Return the (x, y) coordinate for the center point of the cell that contains the specified text.  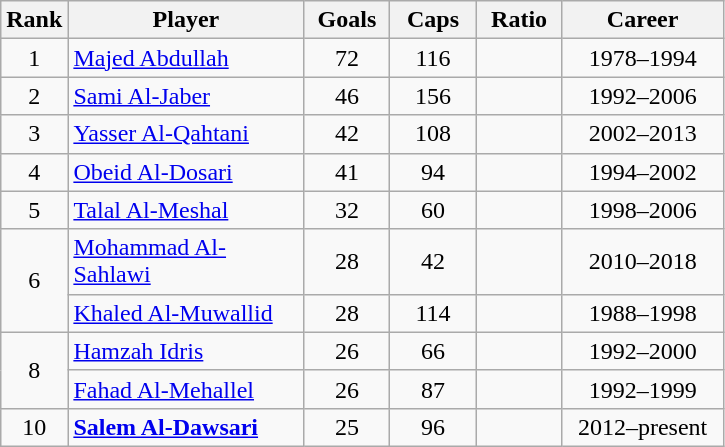
2 (34, 96)
10 (34, 427)
87 (433, 389)
2012–present (642, 427)
32 (347, 210)
Caps (433, 20)
116 (433, 58)
156 (433, 96)
25 (347, 427)
Sami Al-Jaber (186, 96)
8 (34, 370)
114 (433, 313)
Player (186, 20)
Hamzah Idris (186, 351)
1998–2006 (642, 210)
1978–1994 (642, 58)
108 (433, 134)
4 (34, 172)
1992–1999 (642, 389)
1 (34, 58)
6 (34, 280)
Khaled Al-Muwallid (186, 313)
Obeid Al-Dosari (186, 172)
2010–2018 (642, 262)
Salem Al-Dawsari (186, 427)
60 (433, 210)
1988–1998 (642, 313)
1992–2000 (642, 351)
Fahad Al-Mehallel (186, 389)
96 (433, 427)
Goals (347, 20)
94 (433, 172)
5 (34, 210)
Ratio (519, 20)
Rank (34, 20)
Majed Abdullah (186, 58)
1992–2006 (642, 96)
Talal Al-Meshal (186, 210)
41 (347, 172)
3 (34, 134)
66 (433, 351)
2002–2013 (642, 134)
Yasser Al-Qahtani (186, 134)
46 (347, 96)
Career (642, 20)
1994–2002 (642, 172)
72 (347, 58)
Mohammad Al-Sahlawi (186, 262)
